Identify which cell holds the provided text, then report its (x, y) central coordinate. 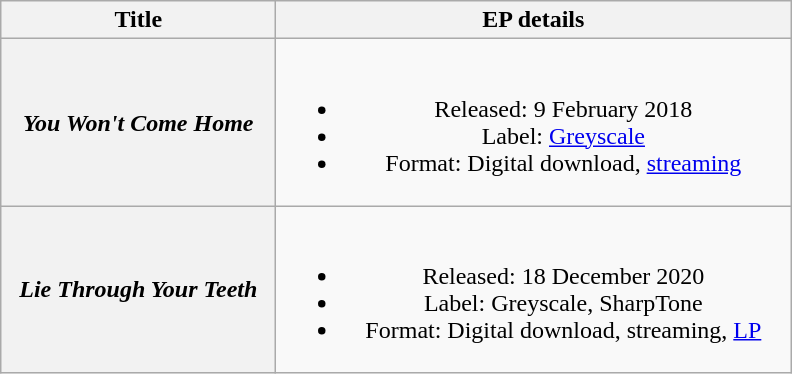
Released: 18 December 2020Label: Greyscale, SharpToneFormat: Digital download, streaming, LP (534, 290)
Lie Through Your Teeth (138, 290)
Released: 9 February 2018Label: GreyscaleFormat: Digital download, streaming (534, 122)
Title (138, 20)
EP details (534, 20)
You Won't Come Home (138, 122)
